Search for the cell housing the specified text and yield its [X, Y] center coordinate. 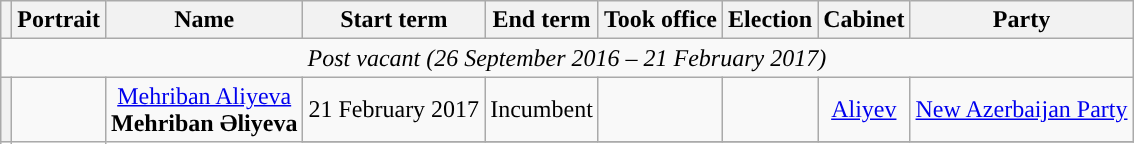
21 February 2017 [394, 110]
End term [542, 20]
New Azerbaijan Party [1022, 110]
Name [204, 20]
Took office [660, 20]
Portrait [59, 20]
Start term [394, 20]
Incumbent [542, 110]
Mehriban Aliyeva Mehriban Əliyeva [204, 110]
Election [770, 20]
Post vacant (26 September 2016 – 21 February 2017) [567, 58]
Aliyev [864, 110]
Party [1022, 20]
Cabinet [864, 20]
